Capture the cell that displays the provided text and extract its (X, Y) central coordinate. 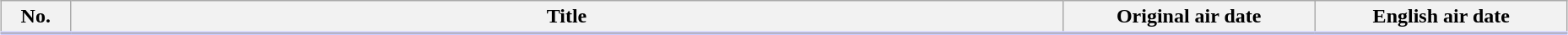
Original air date (1188, 17)
No. (35, 17)
Title (567, 17)
English air date (1441, 17)
